Output the [X, Y] coordinate of the center of the cell containing the given text.  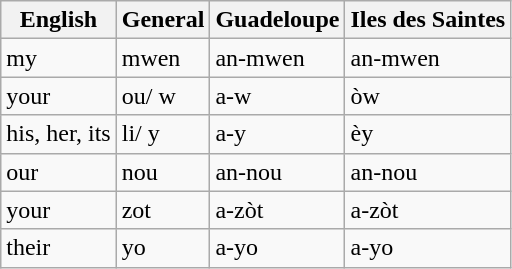
nou [163, 172]
my [58, 58]
a-w [278, 96]
èy [428, 134]
mwen [163, 58]
ou/ w [163, 96]
li/ y [163, 134]
Guadeloupe [278, 20]
General [163, 20]
a-y [278, 134]
yo [163, 248]
zot [163, 210]
his, her, its [58, 134]
our [58, 172]
their [58, 248]
òw [428, 96]
English [58, 20]
Iles des Saintes [428, 20]
